Identify which cell holds the provided text, then report its (x, y) central coordinate. 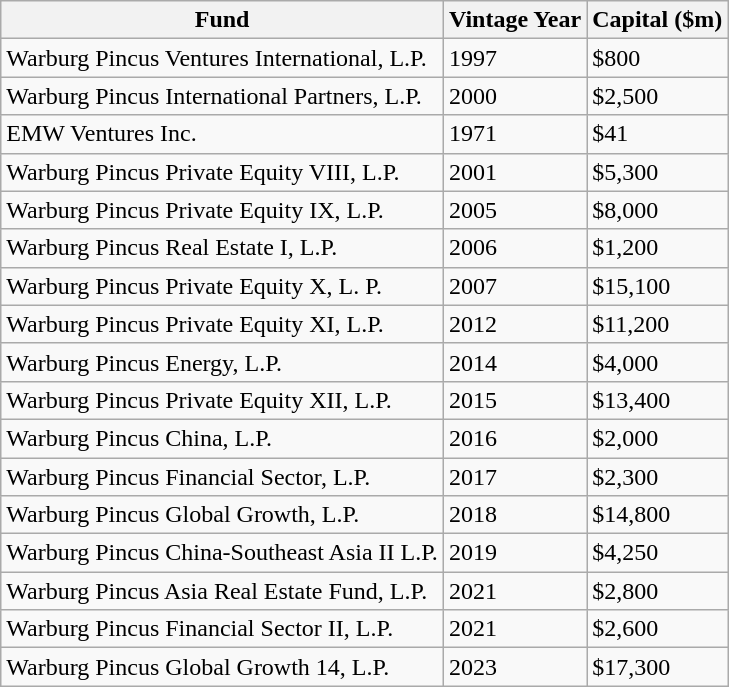
$17,300 (658, 667)
EMW Ventures Inc. (222, 134)
2017 (514, 477)
Warburg Pincus Private Equity XII, L.P. (222, 400)
Warburg Pincus Energy, L.P. (222, 362)
$13,400 (658, 400)
Warburg Pincus Global Growth 14, L.P. (222, 667)
Warburg Pincus Ventures International, L.P. (222, 58)
Warburg Pincus Asia Real Estate Fund, L.P. (222, 591)
2019 (514, 553)
$8,000 (658, 210)
2018 (514, 515)
2006 (514, 248)
$5,300 (658, 172)
2007 (514, 286)
Warburg Pincus Global Growth, L.P. (222, 515)
2015 (514, 400)
2023 (514, 667)
Warburg Pincus Private Equity IX, L.P. (222, 210)
$41 (658, 134)
$2,800 (658, 591)
Warburg Pincus Financial Sector, L.P. (222, 477)
$2,000 (658, 438)
Warburg Pincus China, L.P. (222, 438)
Warburg Pincus Real Estate I, L.P. (222, 248)
Capital ($m) (658, 20)
$2,600 (658, 629)
Fund (222, 20)
$1,200 (658, 248)
$2,500 (658, 96)
Warburg Pincus International Partners, L.P. (222, 96)
Warburg Pincus Private Equity VIII, L.P. (222, 172)
1971 (514, 134)
2001 (514, 172)
2014 (514, 362)
1997 (514, 58)
Warburg Pincus Financial Sector II, L.P. (222, 629)
$11,200 (658, 324)
Warburg Pincus Private Equity X, L. P. (222, 286)
2005 (514, 210)
Warburg Pincus Private Equity XI, L.P. (222, 324)
$800 (658, 58)
$4,000 (658, 362)
Vintage Year (514, 20)
$14,800 (658, 515)
2016 (514, 438)
2000 (514, 96)
$2,300 (658, 477)
$15,100 (658, 286)
$4,250 (658, 553)
Warburg Pincus China-Southeast Asia II L.P. (222, 553)
2012 (514, 324)
